Return (X, Y) of the center of cell containing provided text 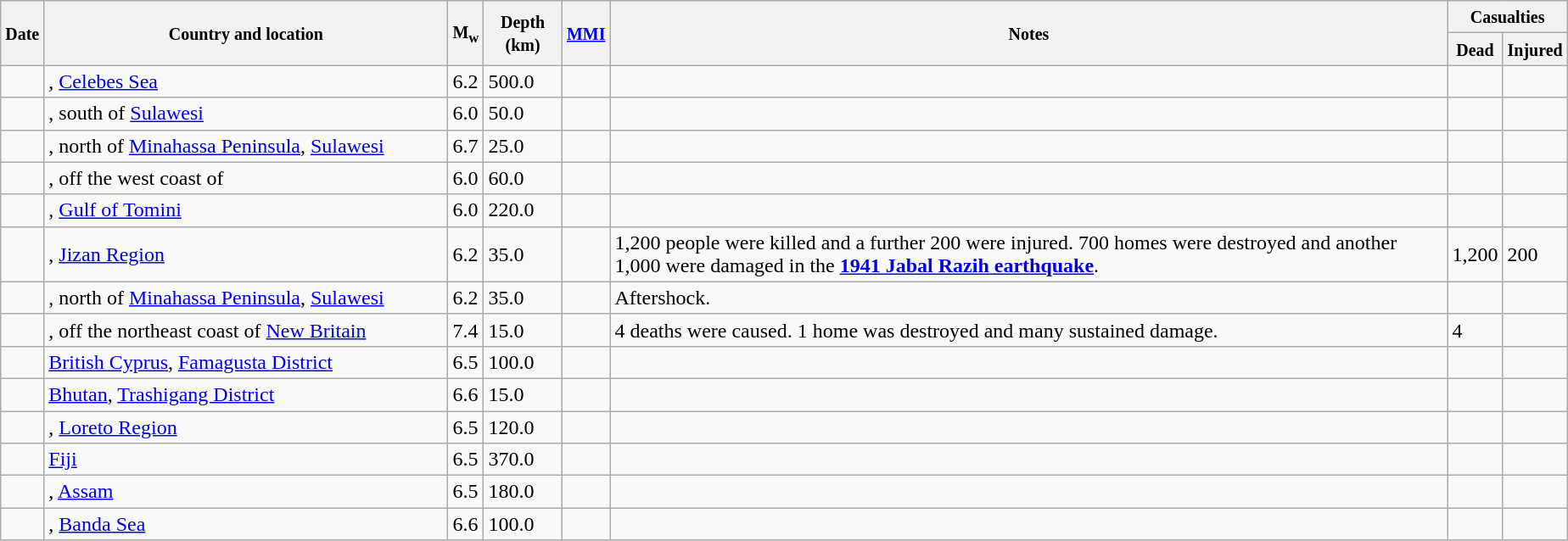
6.7 (466, 146)
60.0 (523, 178)
Date (22, 33)
7.4 (466, 330)
4 deaths were caused. 1 home was destroyed and many sustained damage. (1028, 330)
, off the northeast coast of New Britain (246, 330)
Aftershock. (1028, 298)
Country and location (246, 33)
50.0 (523, 114)
Casualties (1507, 17)
180.0 (523, 492)
, Gulf of Tomini (246, 210)
220.0 (523, 210)
4 (1475, 330)
, Loreto Region (246, 427)
Dead (1475, 49)
, off the west coast of (246, 178)
370.0 (523, 460)
Injured (1535, 49)
Depth (km) (523, 33)
Bhutan, Trashigang District (246, 394)
25.0 (523, 146)
200 (1535, 254)
, south of Sulawesi (246, 114)
1,200 (1475, 254)
500.0 (523, 81)
Mw (466, 33)
, Jizan Region (246, 254)
MMI (585, 33)
, Assam (246, 492)
Fiji (246, 460)
British Cyprus, Famagusta District (246, 362)
1,200 people were killed and a further 200 were injured. 700 homes were destroyed and another 1,000 were damaged in the 1941 Jabal Razih earthquake. (1028, 254)
, Celebes Sea (246, 81)
120.0 (523, 427)
Notes (1028, 33)
, Banda Sea (246, 524)
